From the cell containing the given text, extract its center point as [X, Y] coordinate. 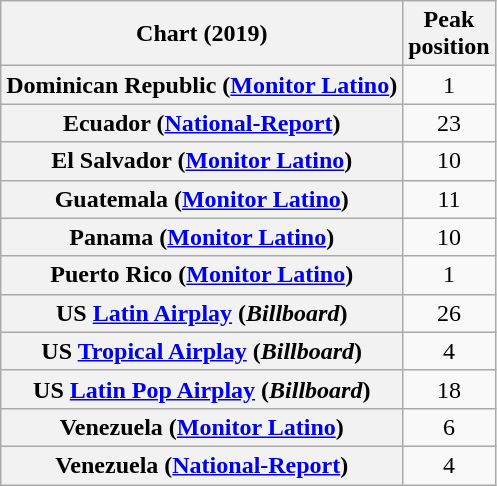
El Salvador (Monitor Latino) [202, 161]
US Latin Pop Airplay (Billboard) [202, 389]
Venezuela (National-Report) [202, 465]
23 [449, 123]
US Tropical Airplay (Billboard) [202, 351]
Panama (Monitor Latino) [202, 237]
Venezuela (Monitor Latino) [202, 427]
Guatemala (Monitor Latino) [202, 199]
Peakposition [449, 34]
26 [449, 313]
6 [449, 427]
18 [449, 389]
Ecuador (National-Report) [202, 123]
US Latin Airplay (Billboard) [202, 313]
Chart (2019) [202, 34]
Dominican Republic (Monitor Latino) [202, 85]
11 [449, 199]
Puerto Rico (Monitor Latino) [202, 275]
